Locate the cell with the specified text and output its (x, y) center coordinate. 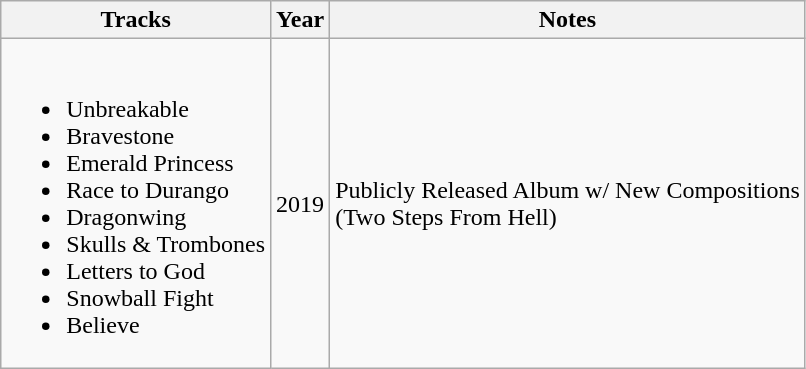
Notes (568, 20)
Tracks (136, 20)
Year (300, 20)
UnbreakableBravestoneEmerald PrincessRace to DurangoDragonwingSkulls & TrombonesLetters to GodSnowball FightBelieve (136, 204)
2019 (300, 204)
Publicly Released Album w/ New Compositions(Two Steps From Hell) (568, 204)
